Scan for the cell matching the given text and deliver its (x, y) coordinate at center. 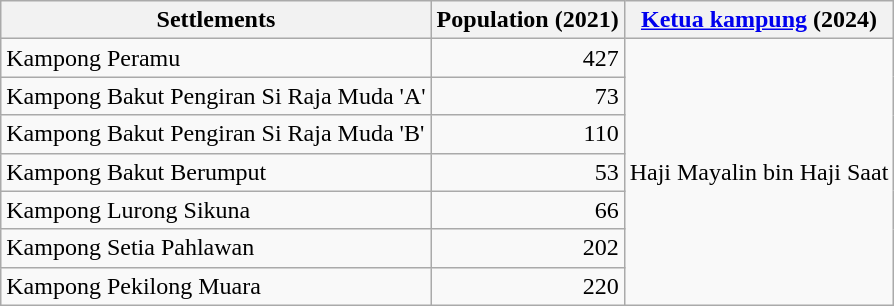
Kampong Bakut Pengiran Si Raja Muda 'B' (216, 134)
53 (528, 172)
Kampong Pekilong Muara (216, 286)
66 (528, 210)
Settlements (216, 20)
Population (2021) (528, 20)
73 (528, 96)
427 (528, 58)
Haji Mayalin bin Haji Saat (759, 172)
Kampong Lurong Sikuna (216, 210)
Kampong Bakut Berumput (216, 172)
Ketua kampung (2024) (759, 20)
Kampong Bakut Pengiran Si Raja Muda 'A' (216, 96)
110 (528, 134)
Kampong Setia Pahlawan (216, 248)
220 (528, 286)
202 (528, 248)
Kampong Peramu (216, 58)
